For the text-containing cell, return its midpoint in [X, Y] coordinate format. 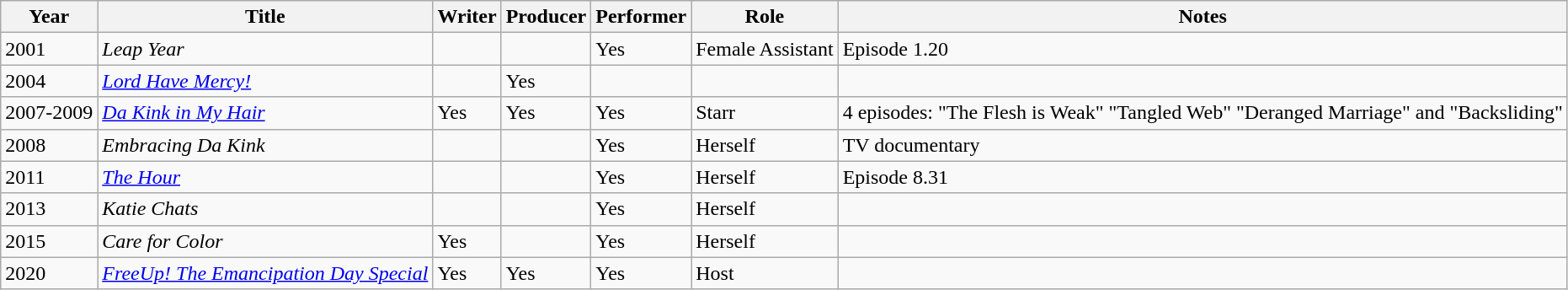
Episode 1.20 [1203, 49]
The Hour [265, 177]
Leap Year [265, 49]
Lord Have Mercy! [265, 81]
Episode 8.31 [1203, 177]
2007-2009 [49, 113]
Care for Color [265, 241]
FreeUp! The Emancipation Day Special [265, 273]
2001 [49, 49]
Producer [546, 17]
Female Assistant [765, 49]
Host [765, 273]
Writer [467, 17]
Notes [1203, 17]
4 episodes: "The Flesh is Weak" "Tangled Web" "Deranged Marriage" and "Backsliding" [1203, 113]
2011 [49, 177]
Performer [642, 17]
2020 [49, 273]
2013 [49, 209]
Da Kink in My Hair [265, 113]
Embracing Da Kink [265, 145]
Role [765, 17]
Title [265, 17]
Katie Chats [265, 209]
TV documentary [1203, 145]
2015 [49, 241]
2004 [49, 81]
Starr [765, 113]
Year [49, 17]
2008 [49, 145]
